Scan for the cell matching the given text and deliver its [x, y] coordinate at center. 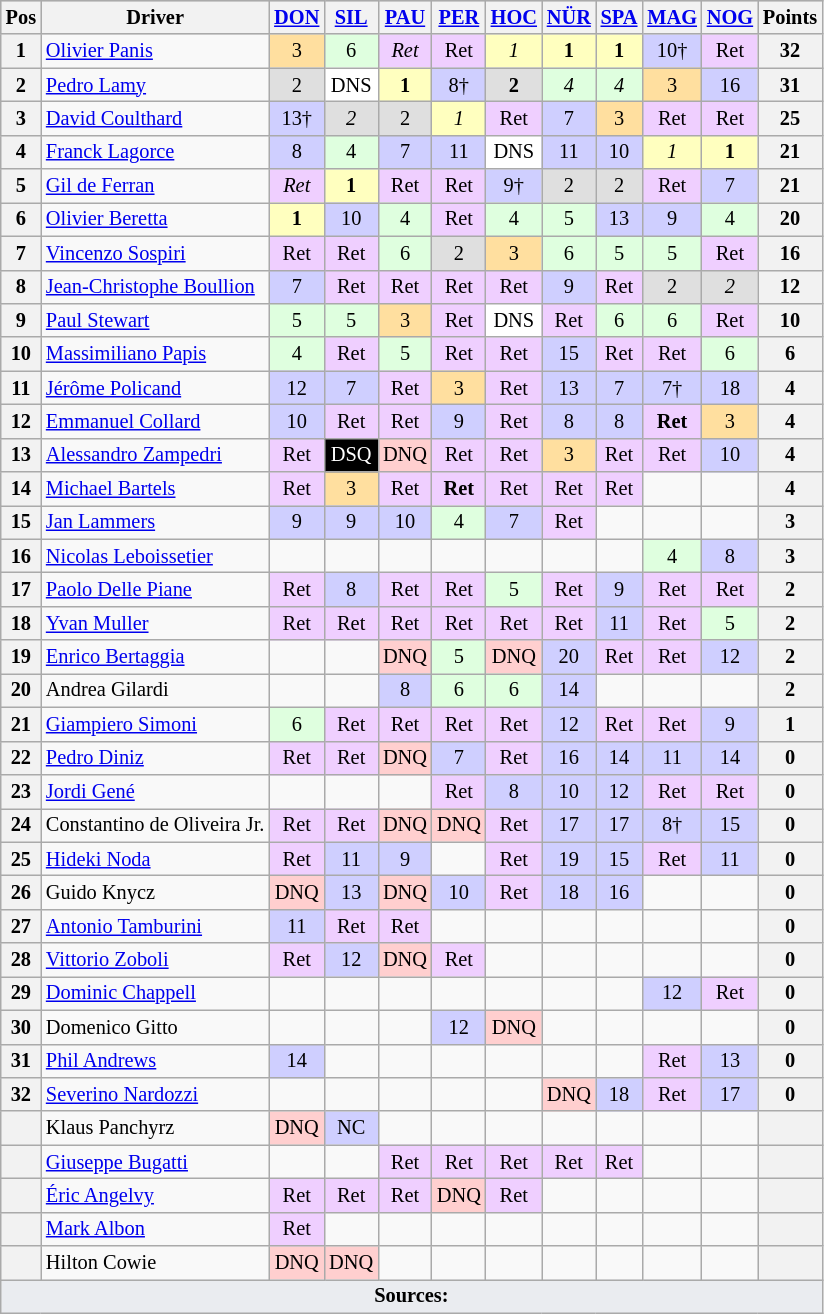
Paolo Delle Piane [155, 589]
9† [514, 186]
Jordi Gené [155, 791]
Yvan Muller [155, 623]
Enrico Bertaggia [155, 657]
Gil de Ferran [155, 186]
Pedro Lamy [155, 85]
Hilton Cowie [155, 1263]
SIL [351, 17]
Hideki Noda [155, 859]
Michael Bartels [155, 489]
NÜR [569, 17]
Vincenzo Sospiri [155, 253]
26 [21, 892]
Klaus Panchyrz [155, 1128]
Pedro Diniz [155, 758]
Alessandro Zampedri [155, 455]
Severino Nardozzi [155, 1094]
Franck Lagorce [155, 152]
DSQ [351, 455]
Andrea Gilardi [155, 690]
Points [790, 17]
29 [21, 993]
23 [21, 791]
Giampiero Simoni [155, 724]
Driver [155, 17]
27 [21, 926]
Emmanuel Collard [155, 421]
Dominic Chappell [155, 993]
SPA [620, 17]
Constantino de Oliveira Jr. [155, 825]
Jan Lammers [155, 522]
Jérôme Policand [155, 388]
NOG [730, 17]
Paul Stewart [155, 320]
Massimiliano Papis [155, 354]
DON [296, 17]
Giuseppe Bugatti [155, 1162]
Domenico Gitto [155, 1027]
22 [21, 758]
7† [672, 388]
30 [21, 1027]
PAU [405, 17]
PER [459, 17]
Vittorio Zoboli [155, 960]
Sources: [412, 1296]
Pos [21, 17]
13† [296, 118]
Jean-Christophe Boullion [155, 287]
MAG [672, 17]
Olivier Panis [155, 51]
David Coulthard [155, 118]
10† [672, 51]
NC [351, 1128]
Mark Albon [155, 1229]
24 [21, 825]
Olivier Beretta [155, 219]
Éric Angelvy [155, 1195]
HOC [514, 17]
Phil Andrews [155, 1061]
Guido Knycz [155, 892]
28 [21, 960]
Antonio Tamburini [155, 926]
Nicolas Leboissetier [155, 556]
